Detect which cell encompasses the target text, then output its (X, Y) center coordinate. 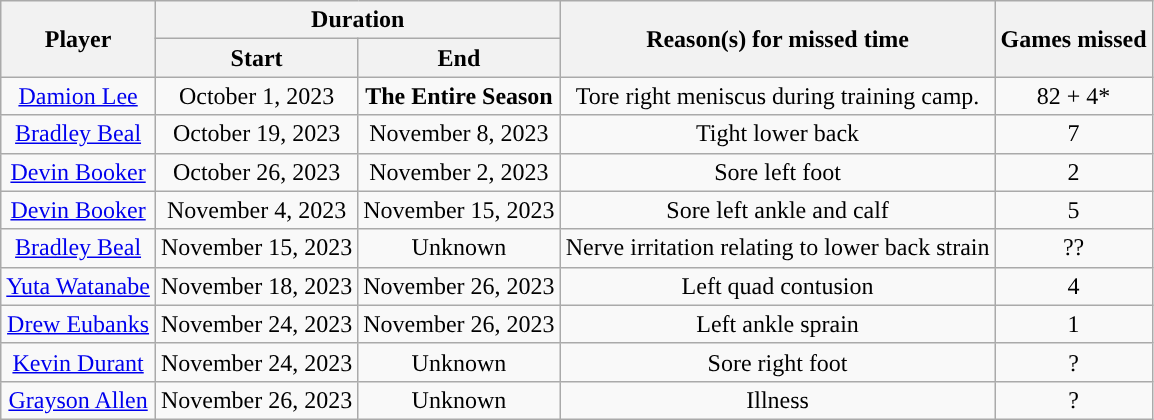
7 (1074, 134)
4 (1074, 286)
2 (1074, 172)
Sore left ankle and calf (778, 210)
Kevin Durant (78, 362)
October 1, 2023 (256, 96)
Nerve irritation relating to lower back strain (778, 248)
Tore right meniscus during training camp. (778, 96)
Left quad contusion (778, 286)
82 + 4* (1074, 96)
Duration (358, 20)
Games missed (1074, 39)
Sore right foot (778, 362)
?? (1074, 248)
End (459, 58)
Illness (778, 400)
November 8, 2023 (459, 134)
Damion Lee (78, 96)
Reason(s) for missed time (778, 39)
Start (256, 58)
November 2, 2023 (459, 172)
October 19, 2023 (256, 134)
November 18, 2023 (256, 286)
1 (1074, 324)
October 26, 2023 (256, 172)
5 (1074, 210)
Grayson Allen (78, 400)
Sore left foot (778, 172)
Player (78, 39)
Drew Eubanks (78, 324)
Yuta Watanabe (78, 286)
The Entire Season (459, 96)
Tight lower back (778, 134)
November 4, 2023 (256, 210)
Left ankle sprain (778, 324)
